Find where the given text appears and provide that cell's center as (X, Y) coordinate. 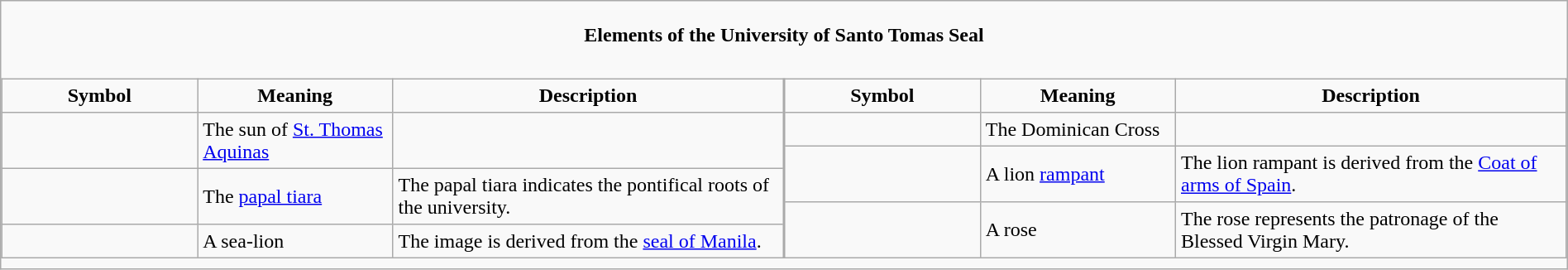
The sun of St. Thomas Aquinas (294, 141)
A rose (1078, 230)
A lion rampant (1078, 174)
The image is derived from the seal of Manila. (588, 241)
Elements of the University of Santo Tomas Seal (784, 35)
The Dominican Cross (1078, 129)
The lion rampant is derived from the Coat of arms of Spain. (1370, 174)
The papal tiara (294, 196)
The papal tiara indicates the pontifical roots of the university. (588, 196)
A sea-lion (294, 241)
The rose represents the patronage of the Blessed Virgin Mary. (1370, 230)
